Locate the cell with the specified text and output its (x, y) center coordinate. 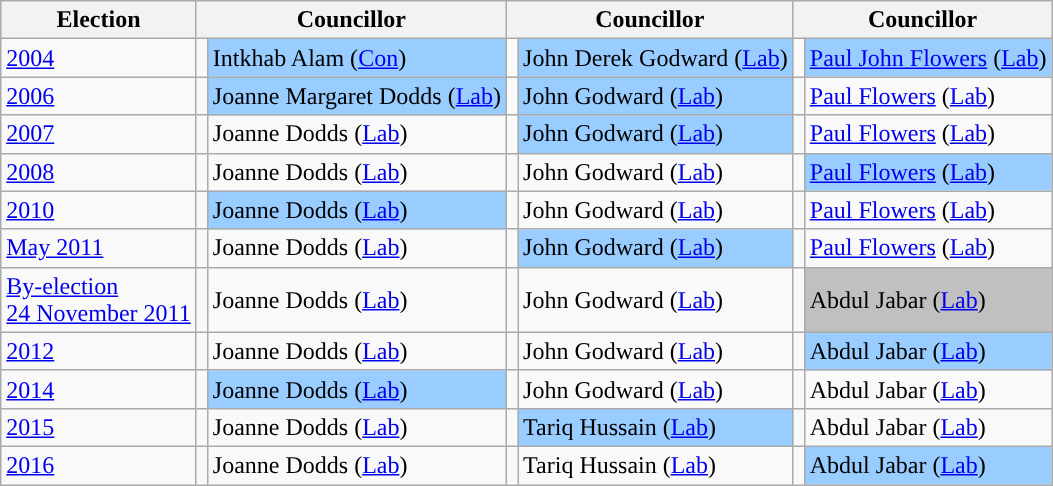
Paul John Flowers (Lab) (928, 58)
By-election24 November 2011 (98, 300)
2008 (98, 172)
2006 (98, 96)
Intkhab Alam (Con) (356, 58)
Joanne Margaret Dodds (Lab) (356, 96)
2016 (98, 465)
2014 (98, 389)
2010 (98, 210)
May 2011 (98, 248)
John Derek Godward (Lab) (656, 58)
2015 (98, 427)
2007 (98, 134)
Election (98, 20)
2012 (98, 351)
2004 (98, 58)
